From the cell containing the given text, extract its center point as [X, Y] coordinate. 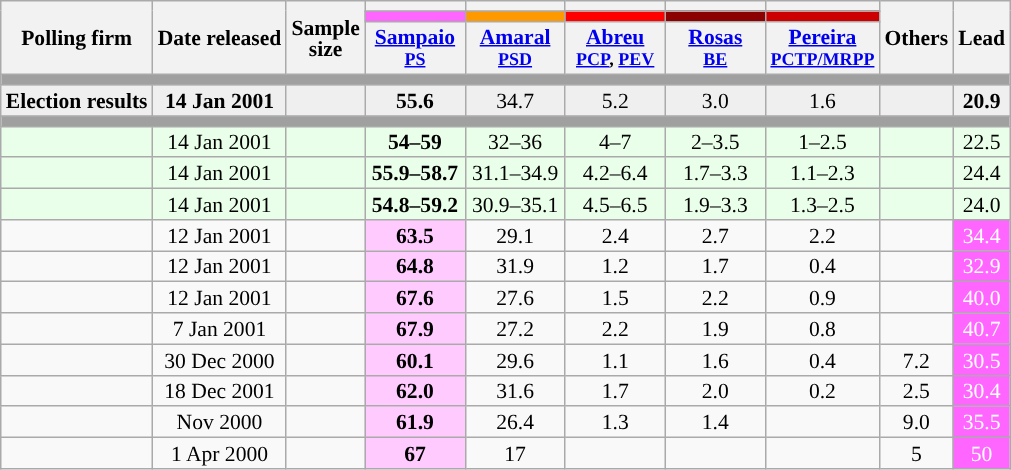
63.5 [415, 236]
1.1 [615, 360]
2.7 [715, 236]
0.9 [822, 298]
SampaioPS [415, 48]
24.0 [982, 204]
1.3 [615, 422]
4.5–6.5 [615, 204]
67.6 [415, 298]
17 [515, 454]
7.2 [916, 360]
62.0 [415, 390]
4.2–6.4 [615, 174]
1.3–2.5 [822, 204]
1.2 [615, 266]
30.5 [982, 360]
67.9 [415, 328]
54–59 [415, 142]
Date released [220, 38]
54.8–59.2 [415, 204]
PereiraPCTP/MRPP [822, 48]
30.9–35.1 [515, 204]
27.2 [515, 328]
3.0 [715, 100]
40.0 [982, 298]
32.9 [982, 266]
67 [415, 454]
1.7–3.3 [715, 174]
29.1 [515, 236]
32–36 [515, 142]
Nov 2000 [220, 422]
40.7 [982, 328]
31.9 [515, 266]
1.9 [715, 328]
1.5 [615, 298]
7 Jan 2001 [220, 328]
18 Dec 2001 [220, 390]
Polling firm [77, 38]
27.6 [515, 298]
60.1 [415, 360]
0.2 [822, 390]
2.0 [715, 390]
24.4 [982, 174]
20.9 [982, 100]
34.4 [982, 236]
30 Dec 2000 [220, 360]
31.6 [515, 390]
30.4 [982, 390]
29.6 [515, 360]
1.9–3.3 [715, 204]
2–3.5 [715, 142]
4–7 [615, 142]
1.1–2.3 [822, 174]
50 [982, 454]
Election results [77, 100]
AbreuPCP, PEV [615, 48]
AmaralPSD [515, 48]
2.5 [916, 390]
35.5 [982, 422]
RosasBE [715, 48]
64.8 [415, 266]
22.5 [982, 142]
1 Apr 2000 [220, 454]
5.2 [615, 100]
1–2.5 [822, 142]
Samplesize [325, 38]
26.4 [515, 422]
Others [916, 38]
Lead [982, 38]
55.9–58.7 [415, 174]
0.8 [822, 328]
55.6 [415, 100]
5 [916, 454]
1.4 [715, 422]
34.7 [515, 100]
9.0 [916, 422]
2.4 [615, 236]
61.9 [415, 422]
31.1–34.9 [515, 174]
